Extract the (X, Y) coordinate from the center of the cell holding the provided text.  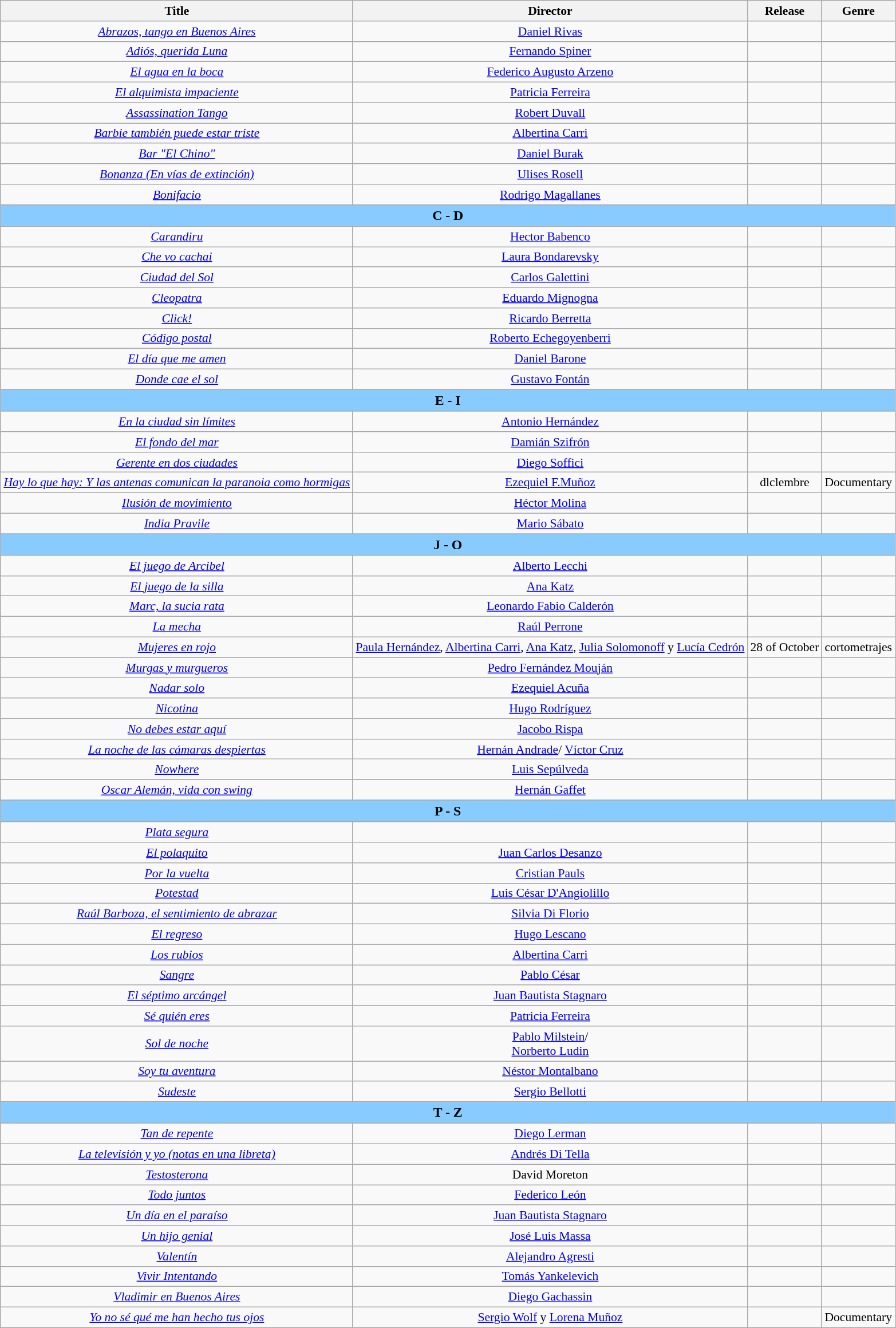
Sudeste (176, 1092)
Gerente en dos ciudades (176, 463)
Hay lo que hay: Y las antenas comunican la paranoia como hormigas (176, 483)
Bonifacio (176, 195)
Por la vuelta (176, 873)
Soy tu aventura (176, 1071)
Juan Carlos Desanzo (550, 853)
Potestad (176, 893)
Federico Augusto Arzeno (550, 72)
El alquimista impaciente (176, 93)
India Pravile (176, 523)
Ana Katz (550, 586)
Vladimir en Buenos Aires (176, 1297)
Abrazos, tango en Buenos Aires (176, 31)
El día que me amen (176, 359)
Director (550, 11)
Hector Babenco (550, 237)
J - O (448, 545)
Tan de repente (176, 1134)
Sol de noche (176, 1043)
Gustavo Fontán (550, 380)
Assassination Tango (176, 113)
Federico León (550, 1195)
Luis Sepúlveda (550, 770)
Ulises Rosell (550, 174)
Bonanza (En vías de extinción) (176, 174)
Donde cae el sol (176, 380)
Release (784, 11)
Bar "El Chino" (176, 154)
Daniel Burak (550, 154)
Raúl Perrone (550, 627)
Cristian Pauls (550, 873)
Ilusión de movimiento (176, 503)
cortometrajes (858, 648)
Antonio Hernández (550, 421)
Héctor Molina (550, 503)
Valentín (176, 1256)
Hernán Andrade/ Víctor Cruz (550, 750)
Barbie también puede estar triste (176, 133)
Vivir Intentando (176, 1276)
Ricardo Berretta (550, 318)
Luis César D'Angiolillo (550, 893)
Diego Gachassin (550, 1297)
La mecha (176, 627)
Laura Bondarevsky (550, 257)
Yo no sé qué me han hecho tus ojos (176, 1318)
Jacobo Rispa (550, 729)
Un día en el paraíso (176, 1216)
E - I (448, 400)
Nicotina (176, 708)
Testosterona (176, 1175)
No debes estar aquí (176, 729)
Un hijo genial (176, 1236)
Néstor Montalbano (550, 1071)
Sé quién eres (176, 1016)
Ezequiel Acuña (550, 688)
Cleopatra (176, 298)
Oscar Alemán, vida con swing (176, 790)
Fernando Spiner (550, 52)
El séptimo arcángel (176, 996)
El regreso (176, 935)
Plata segura (176, 833)
28 of October (784, 648)
Pablo César (550, 975)
Leonardo Fabio Calderón (550, 606)
Adiós, querida Luna (176, 52)
Paula Hernández, Albertina Carri, Ana Katz, Julia Solomonoff y Lucía Cedrón (550, 648)
Sangre (176, 975)
Pedro Fernández Mouján (550, 668)
Pablo Milstein/ Norberto Ludin (550, 1043)
Click! (176, 318)
Código postal (176, 338)
Roberto Echegoyenberri (550, 338)
Carandiru (176, 237)
Mujeres en rojo (176, 648)
La noche de las cámaras despiertas (176, 750)
Marc, la sucia rata (176, 606)
Carlos Galettini (550, 278)
El polaquito (176, 853)
Los rubios (176, 955)
Damián Szifrón (550, 442)
Raúl Barboza, el sentimiento de abrazar (176, 914)
Genre (858, 11)
Eduardo Mignogna (550, 298)
Daniel Barone (550, 359)
Murgas y murgueros (176, 668)
Che vo cachai (176, 257)
Hernán Gaffet (550, 790)
Hugo Lescano (550, 935)
Ciudad del Sol (176, 278)
Mario Sábato (550, 523)
Diego Lerman (550, 1134)
Alberto Lecchi (550, 566)
David Moreton (550, 1175)
T - Z (448, 1113)
Sergio Wolf y Lorena Muñoz (550, 1318)
El fondo del mar (176, 442)
Ezequiel F.Muñoz (550, 483)
El juego de la silla (176, 586)
Diego Soffici (550, 463)
Rodrigo Magallanes (550, 195)
Daniel Rivas (550, 31)
Silvia Di Florio (550, 914)
C - D (448, 215)
Sergio Bellotti (550, 1092)
Andrés Di Tella (550, 1154)
Todo juntos (176, 1195)
Title (176, 11)
El agua en la boca (176, 72)
La televisión y yo (notas en una libreta) (176, 1154)
En la ciudad sin límites (176, 421)
Robert Duvall (550, 113)
Tomás Yankelevich (550, 1276)
Nadar solo (176, 688)
José Luis Massa (550, 1236)
El juego de Arcibel (176, 566)
dlclembre (784, 483)
P - S (448, 811)
Alejandro Agresti (550, 1256)
Nowhere (176, 770)
Hugo Rodríguez (550, 708)
